Capture the cell that displays the provided text and extract its [X, Y] central coordinate. 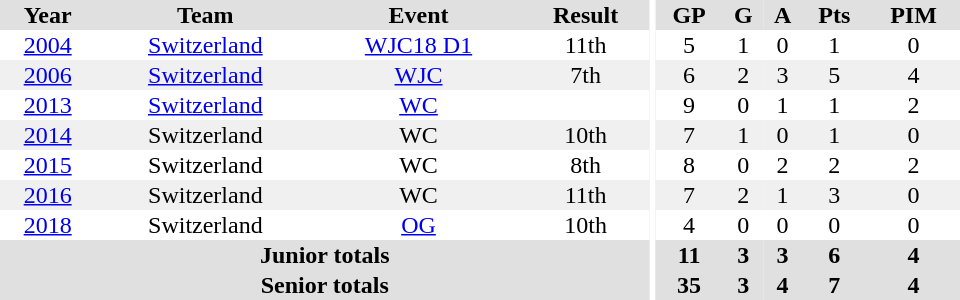
Junior totals [325, 255]
2014 [48, 135]
WJC [418, 75]
2006 [48, 75]
2013 [48, 105]
11 [689, 255]
Pts [834, 15]
2004 [48, 45]
WJC18 D1 [418, 45]
2016 [48, 195]
G [744, 15]
8 [689, 165]
Result [586, 15]
Senior totals [325, 285]
2015 [48, 165]
PIM [914, 15]
8th [586, 165]
7th [586, 75]
2018 [48, 225]
35 [689, 285]
GP [689, 15]
Year [48, 15]
9 [689, 105]
A [783, 15]
Team [205, 15]
OG [418, 225]
Event [418, 15]
